Provide the (X, Y) coordinate of the cell's center where the given text is located.  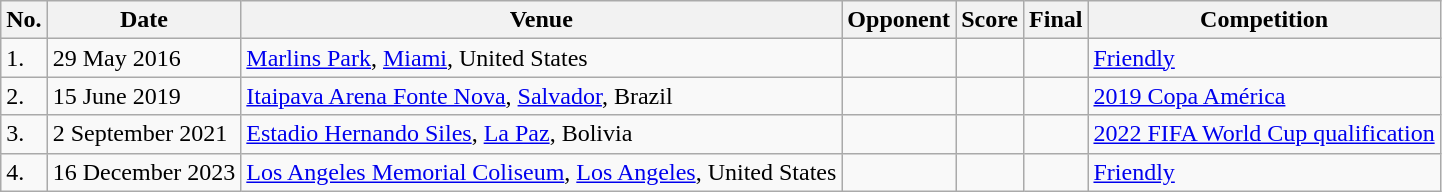
1. (24, 58)
2. (24, 96)
15 June 2019 (144, 96)
2019 Copa América (1264, 96)
Opponent (899, 20)
29 May 2016 (144, 58)
4. (24, 172)
Estadio Hernando Siles, La Paz, Bolivia (542, 134)
Competition (1264, 20)
Date (144, 20)
Los Angeles Memorial Coliseum, Los Angeles, United States (542, 172)
3. (24, 134)
2 September 2021 (144, 134)
Final (1056, 20)
Marlins Park, Miami, United States (542, 58)
Score (990, 20)
Itaipava Arena Fonte Nova, Salvador, Brazil (542, 96)
Venue (542, 20)
No. (24, 20)
16 December 2023 (144, 172)
2022 FIFA World Cup qualification (1264, 134)
